Return the (X, Y) coordinate for the center point of the cell that contains the specified text.  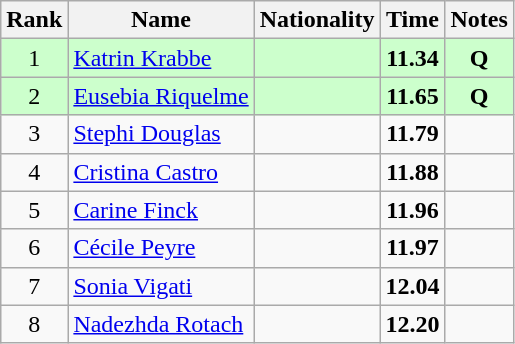
11.34 (412, 58)
Name (161, 20)
8 (34, 324)
Notes (479, 20)
2 (34, 96)
Eusebia Riquelme (161, 96)
12.04 (412, 286)
Cristina Castro (161, 172)
Rank (34, 20)
Katrin Krabbe (161, 58)
Time (412, 20)
Carine Finck (161, 210)
12.20 (412, 324)
6 (34, 248)
Stephi Douglas (161, 134)
11.79 (412, 134)
5 (34, 210)
Nationality (317, 20)
11.65 (412, 96)
3 (34, 134)
Nadezhda Rotach (161, 324)
11.96 (412, 210)
1 (34, 58)
Cécile Peyre (161, 248)
4 (34, 172)
Sonia Vigati (161, 286)
7 (34, 286)
11.97 (412, 248)
11.88 (412, 172)
